Scan for the cell matching the given text and deliver its (x, y) coordinate at center. 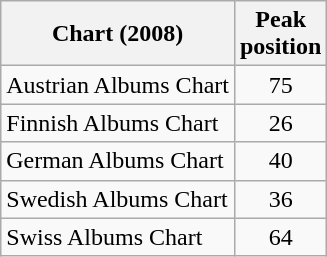
75 (280, 85)
Swedish Albums Chart (118, 199)
German Albums Chart (118, 161)
26 (280, 123)
Austrian Albums Chart (118, 85)
40 (280, 161)
64 (280, 237)
Finnish Albums Chart (118, 123)
Peakposition (280, 34)
Swiss Albums Chart (118, 237)
Chart (2008) (118, 34)
36 (280, 199)
